Return (X, Y) of the center of cell containing provided text 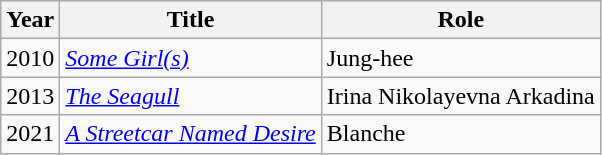
Role (460, 20)
Jung-hee (460, 58)
2010 (30, 58)
A Streetcar Named Desire (190, 134)
2013 (30, 96)
2021 (30, 134)
Year (30, 20)
Blanche (460, 134)
Some Girl(s) (190, 58)
Irina Nikolayevna Arkadina (460, 96)
The Seagull (190, 96)
Title (190, 20)
